Provide the (X, Y) coordinate of the cell's center where the given text is located.  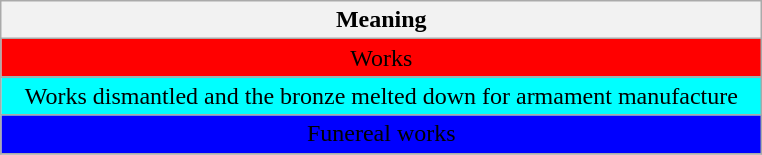
Funereal works (382, 134)
Works (382, 58)
Meaning (382, 20)
Works dismantled and the bronze melted down for armament manufacture (382, 96)
